Provide the (X, Y) coordinate of the cell's center where the given text is located.  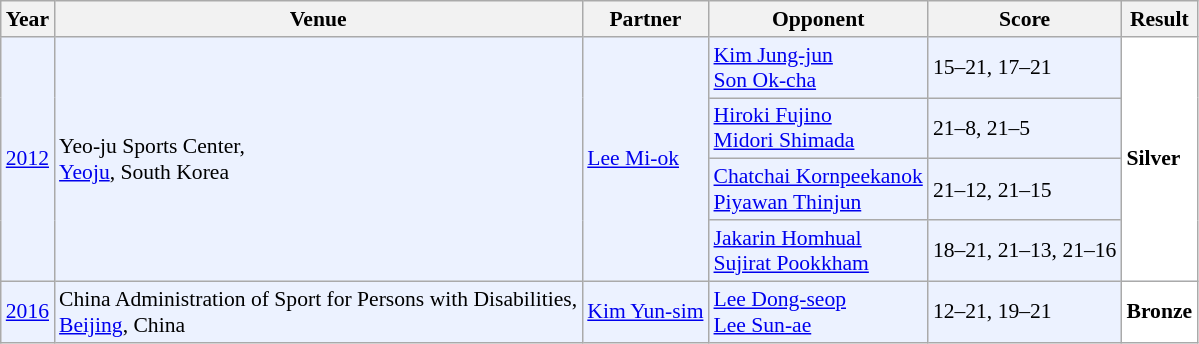
2016 (28, 312)
Lee Dong-seop Lee Sun-ae (818, 312)
Score (1025, 19)
Kim Yun-sim (645, 312)
Yeo-ju Sports Center,Yeoju, South Korea (318, 159)
21–12, 21–15 (1025, 190)
21–8, 21–5 (1025, 128)
Chatchai Kornpeekanok Piyawan Thinjun (818, 190)
Silver (1159, 159)
Bronze (1159, 312)
Lee Mi-ok (645, 159)
Hiroki Fujino Midori Shimada (818, 128)
Partner (645, 19)
Year (28, 19)
Venue (318, 19)
Result (1159, 19)
Jakarin Homhual Sujirat Pookkham (818, 250)
12–21, 19–21 (1025, 312)
Opponent (818, 19)
China Administration of Sport for Persons with Disabilities,Beijing, China (318, 312)
15–21, 17–21 (1025, 68)
18–21, 21–13, 21–16 (1025, 250)
Kim Jung-jun Son Ok-cha (818, 68)
2012 (28, 159)
